Output the (X, Y) coordinate of the center of the cell containing the given text.  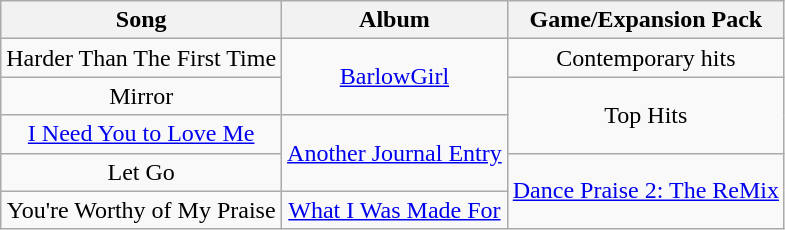
Song (142, 20)
Top Hits (646, 115)
Contemporary hits (646, 58)
You're Worthy of My Praise (142, 210)
What I Was Made For (395, 210)
Mirror (142, 96)
Album (395, 20)
Harder Than The First Time (142, 58)
Dance Praise 2: The ReMix (646, 191)
Another Journal Entry (395, 153)
I Need You to Love Me (142, 134)
Let Go (142, 172)
Game/Expansion Pack (646, 20)
BarlowGirl (395, 77)
